Determine the [X, Y] coordinate at the center of the cell enclosing the given text.  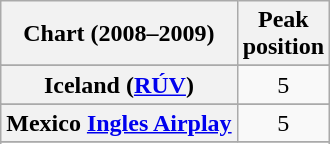
Mexico Ingles Airplay [119, 123]
Iceland (RÚV) [119, 85]
Chart (2008–2009) [119, 34]
Peakposition [283, 34]
